Return the (X, Y) coordinate for the center point of the cell that contains the specified text.  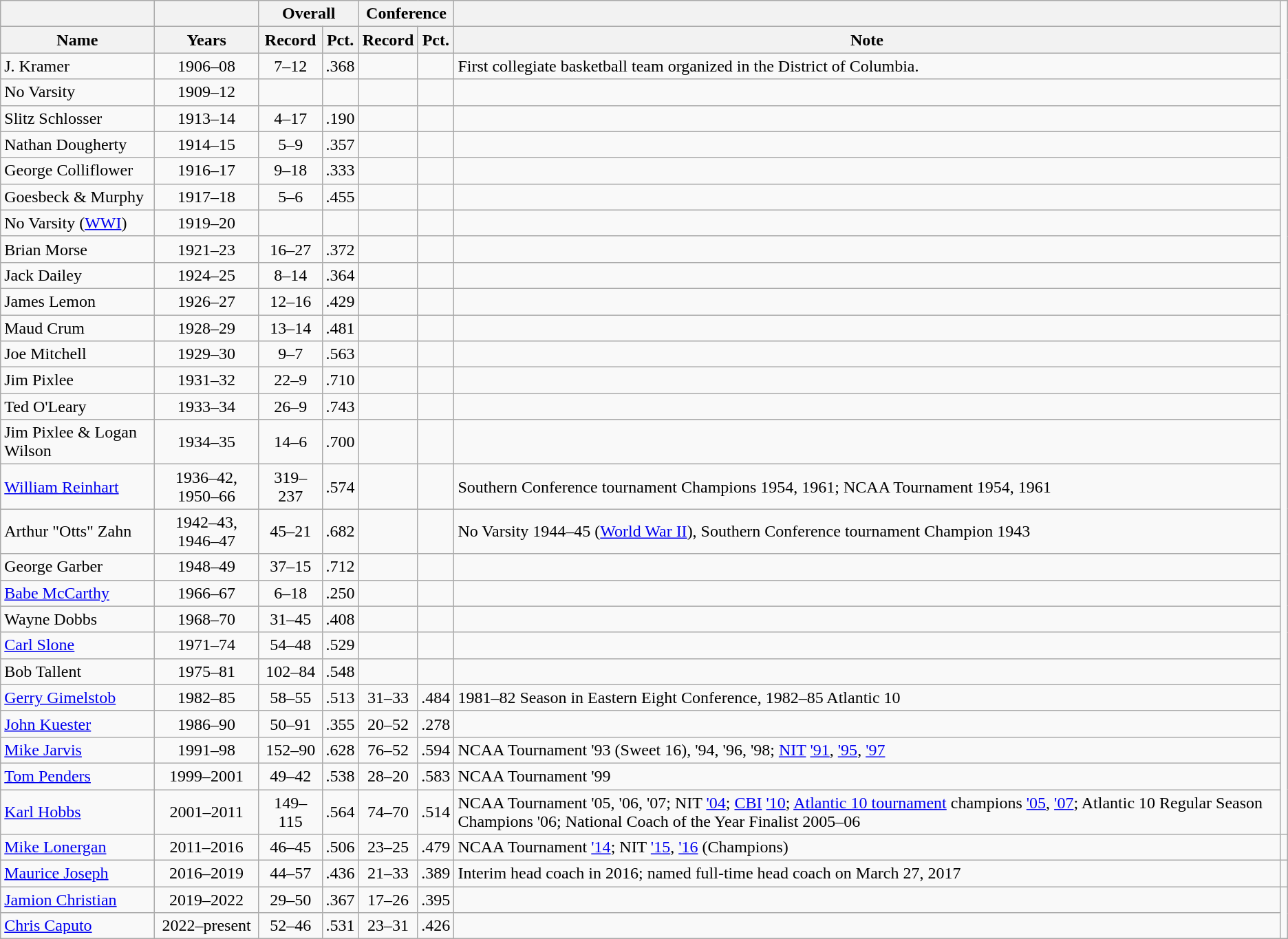
Overall (308, 14)
NCAA Tournament '93 (Sweet 16), '94, '96, '98; NIT '91, '95, '97 (867, 750)
46–45 (290, 848)
.372 (340, 249)
1906–08 (206, 66)
.564 (340, 812)
William Reinhart (77, 487)
.395 (436, 900)
.333 (340, 171)
.538 (340, 776)
6–18 (290, 593)
22–9 (290, 380)
.368 (340, 66)
.429 (340, 301)
Jim Pixlee & Logan Wilson (77, 442)
.712 (340, 567)
.531 (340, 926)
5–6 (290, 197)
1981–82 Season in Eastern Eight Conference, 1982–85 Atlantic 10 (867, 698)
1909–12 (206, 92)
1926–27 (206, 301)
49–42 (290, 776)
.355 (340, 724)
26–9 (290, 407)
Note (867, 40)
.484 (436, 698)
1917–18 (206, 197)
Carl Slone (77, 645)
.426 (436, 926)
Jim Pixlee (77, 380)
2011–2016 (206, 848)
1948–49 (206, 567)
9–7 (290, 354)
152–90 (290, 750)
.436 (340, 874)
Babe McCarthy (77, 593)
Interim head coach in 2016; named full-time head coach on March 27, 2017 (867, 874)
.529 (340, 645)
1986–90 (206, 724)
2019–2022 (206, 900)
.479 (436, 848)
Mike Lonergan (77, 848)
Jamion Christian (77, 900)
1971–74 (206, 645)
Conference (406, 14)
58–55 (290, 698)
21–33 (388, 874)
.389 (436, 874)
1929–30 (206, 354)
Tom Penders (77, 776)
Gerry Gimelstob (77, 698)
Maurice Joseph (77, 874)
12–16 (290, 301)
1991–98 (206, 750)
J. Kramer (77, 66)
Maud Crum (77, 328)
2001–2011 (206, 812)
1928–29 (206, 328)
.506 (340, 848)
Chris Caputo (77, 926)
74–70 (388, 812)
.408 (340, 619)
John Kuester (77, 724)
Mike Jarvis (77, 750)
1936–42, 1950–66 (206, 487)
.563 (340, 354)
NCAA Tournament '14; NIT '15, '16 (Champions) (867, 848)
.250 (340, 593)
1966–67 (206, 593)
1942–43, 1946–47 (206, 531)
.514 (436, 812)
8–14 (290, 275)
George Colliflower (77, 171)
Joe Mitchell (77, 354)
.583 (436, 776)
Name (77, 40)
Brian Morse (77, 249)
Slitz Schlosser (77, 118)
29–50 (290, 900)
1921–23 (206, 249)
1924–25 (206, 275)
.574 (340, 487)
1919–20 (206, 223)
Southern Conference tournament Champions 1954, 1961; NCAA Tournament 1954, 1961 (867, 487)
.278 (436, 724)
No Varsity 1944–45 (World War II), Southern Conference tournament Champion 1943 (867, 531)
Arthur "Otts" Zahn (77, 531)
1934–35 (206, 442)
Years (206, 40)
Nathan Dougherty (77, 144)
Karl Hobbs (77, 812)
23–31 (388, 926)
16–27 (290, 249)
.364 (340, 275)
13–14 (290, 328)
17–26 (388, 900)
.710 (340, 380)
4–17 (290, 118)
1913–14 (206, 118)
1982–85 (206, 698)
1933–34 (206, 407)
1968–70 (206, 619)
.548 (340, 671)
No Varsity (77, 92)
1975–81 (206, 671)
2022–present (206, 926)
Bob Tallent (77, 671)
31–33 (388, 698)
9–18 (290, 171)
1999–2001 (206, 776)
102–84 (290, 671)
31–45 (290, 619)
.628 (340, 750)
NCAA Tournament '99 (867, 776)
50–91 (290, 724)
.682 (340, 531)
Wayne Dobbs (77, 619)
George Garber (77, 567)
5–9 (290, 144)
Goesbeck & Murphy (77, 197)
.367 (340, 900)
20–52 (388, 724)
319–237 (290, 487)
.455 (340, 197)
52–46 (290, 926)
45–21 (290, 531)
76–52 (388, 750)
54–48 (290, 645)
23–25 (388, 848)
First collegiate basketball team organized in the District of Columbia. (867, 66)
44–57 (290, 874)
28–20 (388, 776)
.743 (340, 407)
Ted O'Leary (77, 407)
.357 (340, 144)
.190 (340, 118)
No Varsity (WWI) (77, 223)
.513 (340, 698)
.481 (340, 328)
James Lemon (77, 301)
Jack Dailey (77, 275)
149–115 (290, 812)
1916–17 (206, 171)
37–15 (290, 567)
14–6 (290, 442)
1914–15 (206, 144)
7–12 (290, 66)
.700 (340, 442)
2016–2019 (206, 874)
1931–32 (206, 380)
.594 (436, 750)
